Find where the given text appears and provide that cell's center as (X, Y) coordinate. 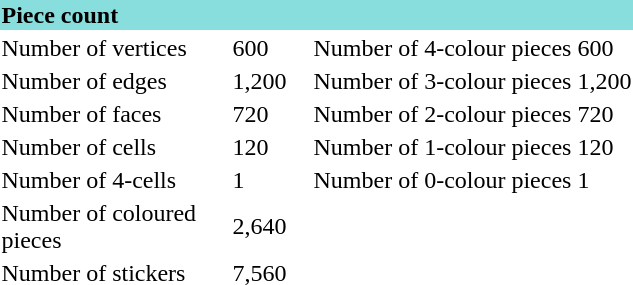
Number of coloured pieces (114, 226)
Number of edges (114, 81)
Number of 3-colour pieces (442, 81)
Number of vertices (114, 48)
Number of 2-colour pieces (442, 114)
Number of 4-colour pieces (442, 48)
Number of 1-colour pieces (442, 147)
2,640 (270, 226)
Number of faces (114, 114)
Number of 4-cells (114, 180)
Number of 0-colour pieces (442, 180)
Piece count (316, 15)
Number of cells (114, 147)
